Pinpoint the cell where the given text exists, returning its (x, y) midpoint coordinate. 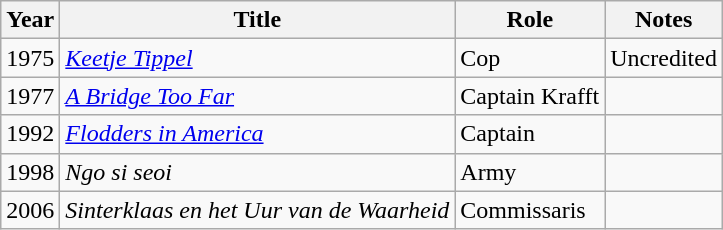
Year (30, 20)
Captain (530, 134)
Role (530, 20)
Uncredited (664, 58)
Notes (664, 20)
Title (258, 20)
Ngo si seoi (258, 172)
A Bridge Too Far (258, 96)
Keetje Tippel (258, 58)
1992 (30, 134)
1998 (30, 172)
Flodders in America (258, 134)
Cop (530, 58)
Army (530, 172)
Commissaris (530, 210)
Sinterklaas en het Uur van de Waarheid (258, 210)
1977 (30, 96)
Captain Krafft (530, 96)
2006 (30, 210)
1975 (30, 58)
